Provide the (X, Y) coordinate of the cell's center where the given text is located.  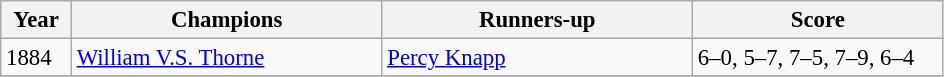
William V.S. Thorne (226, 58)
Percy Knapp (538, 58)
Year (36, 20)
Champions (226, 20)
1884 (36, 58)
Score (818, 20)
6–0, 5–7, 7–5, 7–9, 6–4 (818, 58)
Runners-up (538, 20)
